Determine the (X, Y) coordinate at the center of the cell enclosing the given text.  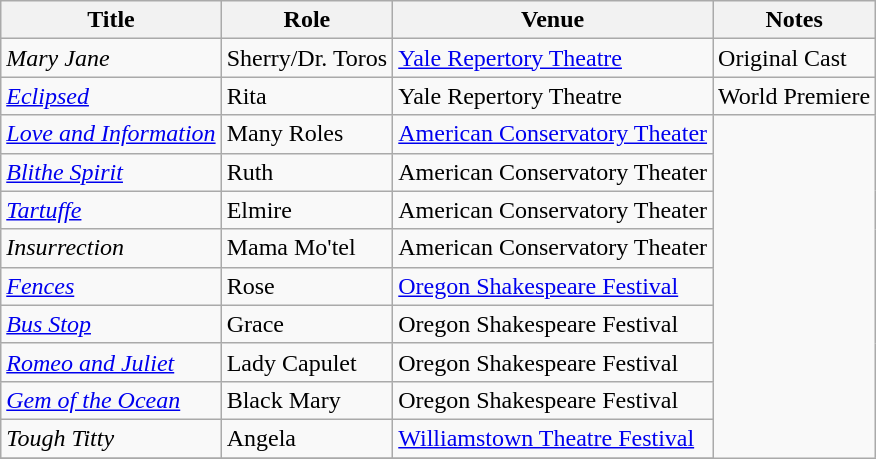
Sherry/Dr. Toros (307, 58)
Venue (553, 20)
Love and Information (111, 134)
Lady Capulet (307, 362)
Rose (307, 286)
Bus Stop (111, 324)
Mary Jane (111, 58)
Black Mary (307, 400)
Fences (111, 286)
Original Cast (794, 58)
Role (307, 20)
World Premiere (794, 96)
Notes (794, 20)
Rita (307, 96)
Many Roles (307, 134)
Eclipsed (111, 96)
Mama Mo'tel (307, 248)
Ruth (307, 172)
Title (111, 20)
Insurrection (111, 248)
Angela (307, 438)
Tough Titty (111, 438)
Gem of the Ocean (111, 400)
Williamstown Theatre Festival (553, 438)
Tartuffe (111, 210)
Elmire (307, 210)
Blithe Spirit (111, 172)
Romeo and Juliet (111, 362)
Grace (307, 324)
